Pinpoint the cell where the given text exists, returning its (x, y) midpoint coordinate. 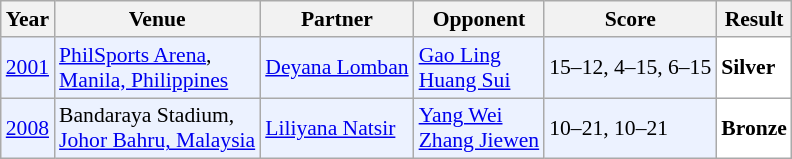
Partner (336, 19)
15–12, 4–15, 6–15 (630, 68)
Result (754, 19)
Score (630, 19)
Bronze (754, 128)
2001 (28, 68)
Liliyana Natsir (336, 128)
2008 (28, 128)
Venue (157, 19)
Opponent (480, 19)
Year (28, 19)
10–21, 10–21 (630, 128)
Yang Wei Zhang Jiewen (480, 128)
Deyana Lomban (336, 68)
Gao Ling Huang Sui (480, 68)
PhilSports Arena,Manila, Philippines (157, 68)
Bandaraya Stadium,Johor Bahru, Malaysia (157, 128)
Silver (754, 68)
